For the text-containing cell, return its midpoint in (x, y) coordinate format. 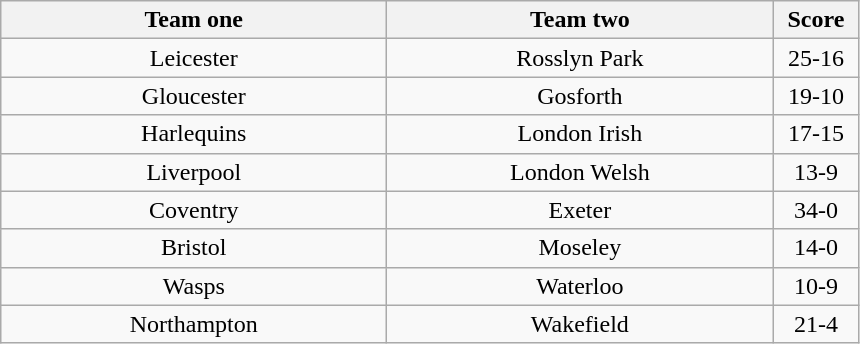
Wakefield (580, 324)
Northampton (194, 324)
Moseley (580, 248)
17-15 (816, 134)
Gloucester (194, 96)
10-9 (816, 286)
Team one (194, 20)
Gosforth (580, 96)
Wasps (194, 286)
London Irish (580, 134)
London Welsh (580, 172)
Team two (580, 20)
Rosslyn Park (580, 58)
Harlequins (194, 134)
Leicester (194, 58)
Waterloo (580, 286)
Exeter (580, 210)
25-16 (816, 58)
Liverpool (194, 172)
Bristol (194, 248)
34-0 (816, 210)
Coventry (194, 210)
13-9 (816, 172)
Score (816, 20)
21-4 (816, 324)
14-0 (816, 248)
19-10 (816, 96)
